Capture the cell that displays the provided text and extract its (X, Y) central coordinate. 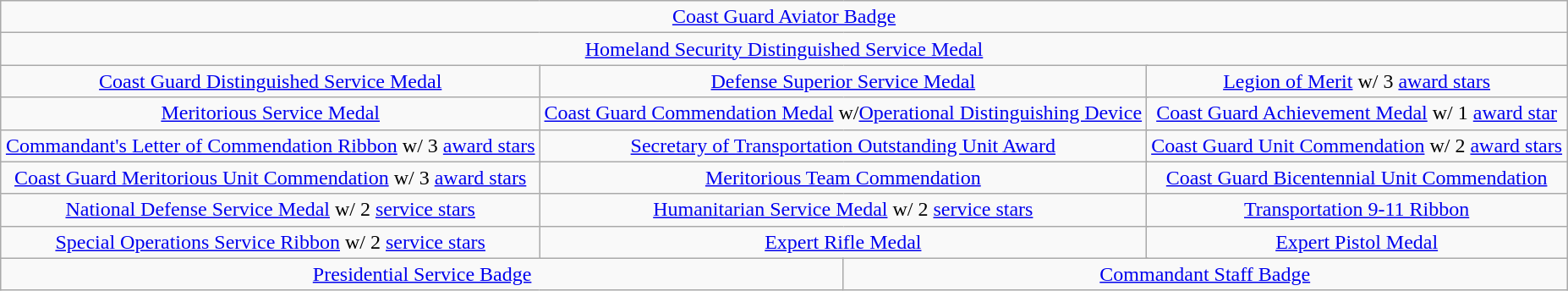
Transportation 9-11 Ribbon (1357, 210)
National Defense Service Medal w/ 2 service stars (271, 210)
Commandant Staff Badge (1205, 274)
Presidential Service Badge (421, 274)
Homeland Security Distinguished Service Medal (783, 49)
Defense Superior Service Medal (843, 81)
Coast Guard Bicentennial Unit Commendation (1357, 178)
Coast Guard Unit Commendation w/ 2 award stars (1357, 145)
Expert Pistol Medal (1357, 242)
Secretary of Transportation Outstanding Unit Award (843, 145)
Meritorious Service Medal (271, 113)
Expert Rifle Medal (843, 242)
Coast Guard Aviator Badge (783, 17)
Coast Guard Distinguished Service Medal (271, 81)
Legion of Merit w/ 3 award stars (1357, 81)
Coast Guard Commendation Medal w/Operational Distinguishing Device (843, 113)
Coast Guard Meritorious Unit Commendation w/ 3 award stars (271, 178)
Humanitarian Service Medal w/ 2 service stars (843, 210)
Meritorious Team Commendation (843, 178)
Commandant's Letter of Commendation Ribbon w/ 3 award stars (271, 145)
Coast Guard Achievement Medal w/ 1 award star (1357, 113)
Special Operations Service Ribbon w/ 2 service stars (271, 242)
